Search for the cell housing the specified text and yield its [X, Y] center coordinate. 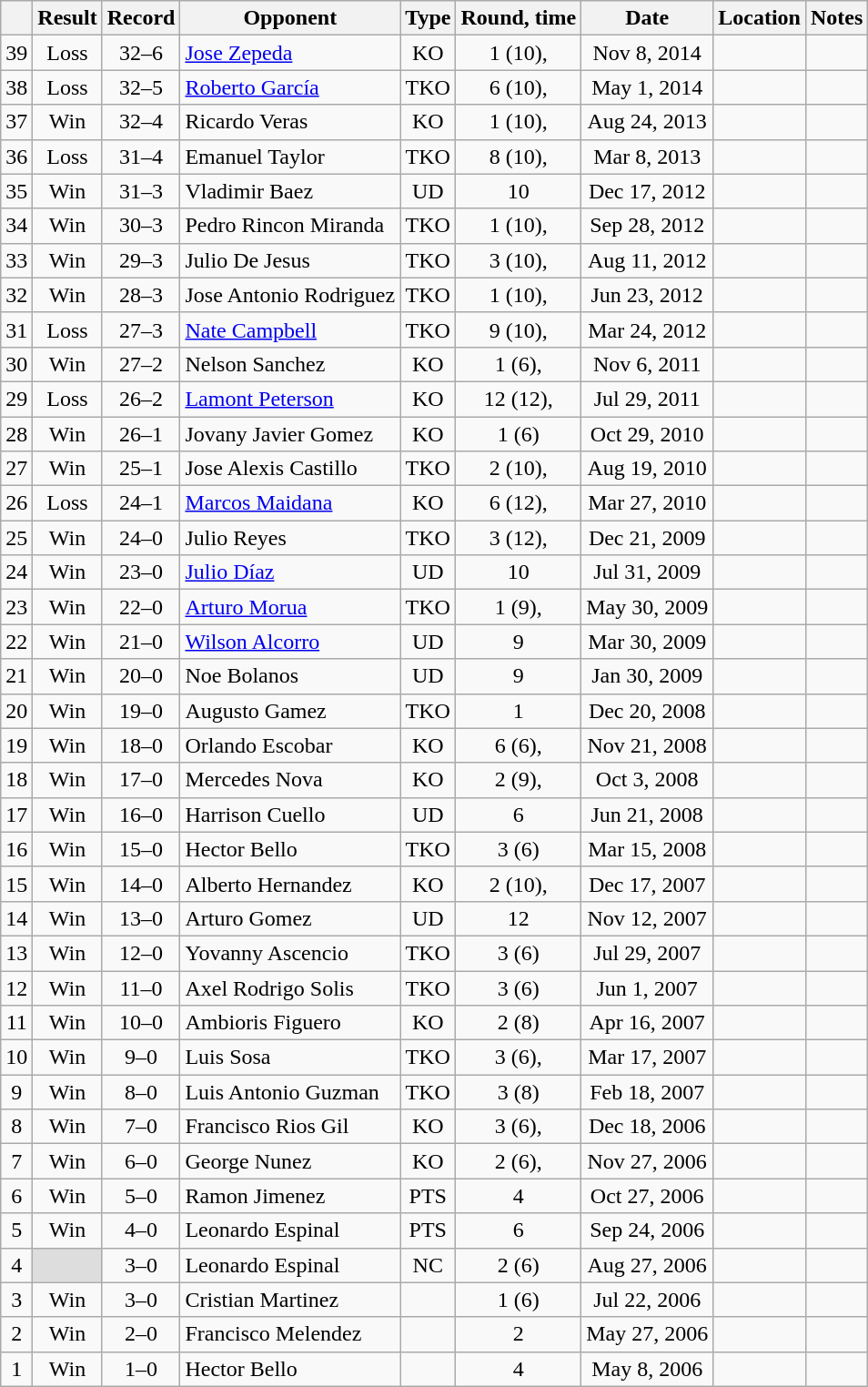
36 [16, 157]
29–3 [141, 260]
Sep 24, 2006 [648, 1230]
Pedro Rincon Miranda [290, 226]
Dec 17, 2012 [648, 191]
Opponent [290, 18]
30 [16, 364]
Ramon Jimenez [290, 1196]
12 (12), [519, 399]
24 [16, 572]
26–2 [141, 399]
Mar 8, 2013 [648, 157]
16–0 [141, 815]
27 [16, 469]
1 (9), [519, 607]
34 [16, 226]
Roberto García [290, 87]
31–4 [141, 157]
24–1 [141, 503]
Augusto Gamez [290, 711]
2 (9), [519, 780]
Nov 27, 2006 [648, 1161]
Jan 30, 2009 [648, 676]
Nov 6, 2011 [648, 364]
Mar 24, 2012 [648, 329]
8 [16, 1127]
Vladimir Baez [290, 191]
Oct 3, 2008 [648, 780]
3 (10), [519, 260]
Aug 24, 2013 [648, 122]
Jun 21, 2008 [648, 815]
Dec 18, 2006 [648, 1127]
32–5 [141, 87]
Oct 29, 2010 [648, 434]
Mar 15, 2008 [648, 849]
Harrison Cuello [290, 815]
Aug 19, 2010 [648, 469]
Nov 12, 2007 [648, 918]
18 [16, 780]
Nov 21, 2008 [648, 745]
Aug 11, 2012 [648, 260]
24–0 [141, 538]
27–2 [141, 364]
Nelson Sanchez [290, 364]
Axel Rodrigo Solis [290, 987]
31 [16, 329]
9 (10), [519, 329]
12–0 [141, 953]
32–6 [141, 53]
May 27, 2006 [648, 1334]
14 [16, 918]
33 [16, 260]
27–3 [141, 329]
Noe Bolanos [290, 676]
2 (6), [519, 1161]
9–0 [141, 1058]
2 (6) [519, 1265]
20 [16, 711]
Apr 16, 2007 [648, 1023]
Dec 21, 2009 [648, 538]
Julio Reyes [290, 538]
Emanuel Taylor [290, 157]
Jose Zepeda [290, 53]
13–0 [141, 918]
Oct 27, 2006 [648, 1196]
Francisco Rios Gil [290, 1127]
Jovany Javier Gomez [290, 434]
8–0 [141, 1092]
25–1 [141, 469]
May 30, 2009 [648, 607]
18–0 [141, 745]
23 [16, 607]
3 (12), [519, 538]
Jul 29, 2007 [648, 953]
Ambioris Figuero [290, 1023]
Julio Díaz [290, 572]
Location [760, 18]
17 [16, 815]
2–0 [141, 1334]
Aug 27, 2006 [648, 1265]
Lamont Peterson [290, 399]
Notes [836, 18]
Wilson Alcorro [290, 642]
3 [16, 1300]
11–0 [141, 987]
20–0 [141, 676]
Ricardo Veras [290, 122]
Luis Antonio Guzman [290, 1092]
Jun 23, 2012 [648, 295]
17–0 [141, 780]
6–0 [141, 1161]
Julio De Jesus [290, 260]
5 [16, 1230]
6 (6), [519, 745]
39 [16, 53]
Feb 18, 2007 [648, 1092]
May 8, 2006 [648, 1369]
32–4 [141, 122]
Type [428, 18]
30–3 [141, 226]
32 [16, 295]
Mar 30, 2009 [648, 642]
Nov 8, 2014 [648, 53]
Jose Alexis Castillo [290, 469]
Dec 17, 2007 [648, 884]
5–0 [141, 1196]
3 (8) [519, 1092]
Round, time [519, 18]
22–0 [141, 607]
7–0 [141, 1127]
Mercedes Nova [290, 780]
George Nunez [290, 1161]
Marcos Maidana [290, 503]
28 [16, 434]
Alberto Hernandez [290, 884]
8 (10), [519, 157]
4–0 [141, 1230]
25 [16, 538]
29 [16, 399]
Arturo Gomez [290, 918]
10–0 [141, 1023]
Luis Sosa [290, 1058]
Nate Campbell [290, 329]
2 (8) [519, 1023]
28–3 [141, 295]
Mar 27, 2010 [648, 503]
NC [428, 1265]
6 (12), [519, 503]
Arturo Morua [290, 607]
Yovanny Ascencio [290, 953]
Mar 17, 2007 [648, 1058]
Jul 22, 2006 [648, 1300]
Sep 28, 2012 [648, 226]
Dec 20, 2008 [648, 711]
Jul 31, 2009 [648, 572]
Cristian Martinez [290, 1300]
Record [141, 18]
15 [16, 884]
6 (10), [519, 87]
1 (6), [519, 364]
14–0 [141, 884]
Jul 29, 2011 [648, 399]
11 [16, 1023]
19 [16, 745]
Orlando Escobar [290, 745]
31–3 [141, 191]
May 1, 2014 [648, 87]
37 [16, 122]
21–0 [141, 642]
Result [67, 18]
19–0 [141, 711]
38 [16, 87]
15–0 [141, 849]
22 [16, 642]
1–0 [141, 1369]
26 [16, 503]
21 [16, 676]
Date [648, 18]
7 [16, 1161]
13 [16, 953]
Jose Antonio Rodriguez [290, 295]
Jun 1, 2007 [648, 987]
16 [16, 849]
Francisco Melendez [290, 1334]
26–1 [141, 434]
35 [16, 191]
23–0 [141, 572]
